Output the [X, Y] coordinate of the center of the cell containing the given text.  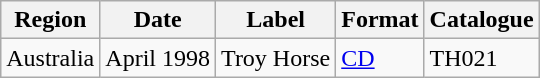
CD [380, 58]
Label [276, 20]
April 1998 [158, 58]
TH021 [482, 58]
Format [380, 20]
Troy Horse [276, 58]
Catalogue [482, 20]
Date [158, 20]
Australia [50, 58]
Region [50, 20]
